Return [x, y] of the center of cell containing provided text 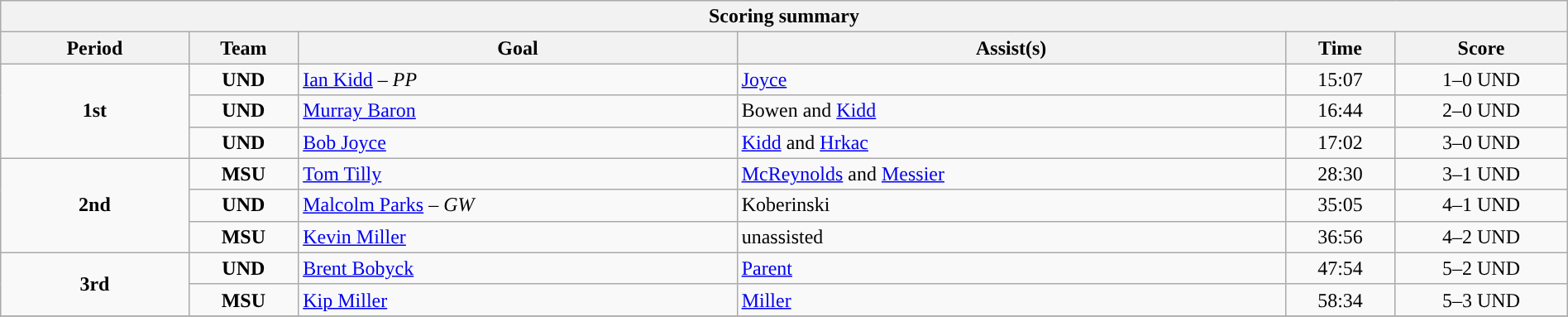
17:02 [1340, 142]
Scoring summary [784, 17]
2–0 UND [1481, 111]
McReynolds and Messier [1011, 174]
36:56 [1340, 237]
Joyce [1011, 79]
1st [94, 111]
58:34 [1340, 300]
Time [1340, 48]
Team [243, 48]
3rd [94, 284]
Goal [518, 48]
2nd [94, 205]
4–1 UND [1481, 205]
Kidd and Hrkac [1011, 142]
16:44 [1340, 111]
1–0 UND [1481, 79]
Murray Baron [518, 111]
unassisted [1011, 237]
35:05 [1340, 205]
Parent [1011, 268]
3–1 UND [1481, 174]
Miller [1011, 300]
Brent Bobyck [518, 268]
Period [94, 48]
Bob Joyce [518, 142]
Ian Kidd – PP [518, 79]
28:30 [1340, 174]
3–0 UND [1481, 142]
5–3 UND [1481, 300]
4–2 UND [1481, 237]
Kevin Miller [518, 237]
5–2 UND [1481, 268]
Tom Tilly [518, 174]
Kip Miller [518, 300]
Assist(s) [1011, 48]
15:07 [1340, 79]
Score [1481, 48]
47:54 [1340, 268]
Malcolm Parks – GW [518, 205]
Bowen and Kidd [1011, 111]
Koberinski [1011, 205]
